Return the [x, y] coordinate for the center point of the cell that contains the specified text.  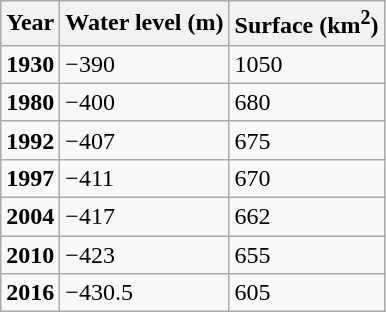
1050 [306, 64]
−423 [144, 255]
Surface (km2) [306, 24]
680 [306, 102]
2010 [30, 255]
−390 [144, 64]
−417 [144, 217]
2004 [30, 217]
605 [306, 293]
1980 [30, 102]
−407 [144, 140]
670 [306, 178]
662 [306, 217]
1997 [30, 178]
2016 [30, 293]
Water level (m) [144, 24]
Year [30, 24]
675 [306, 140]
−400 [144, 102]
−411 [144, 178]
655 [306, 255]
1992 [30, 140]
1930 [30, 64]
−430.5 [144, 293]
